Pinpoint the cell where the given text exists, returning its (X, Y) midpoint coordinate. 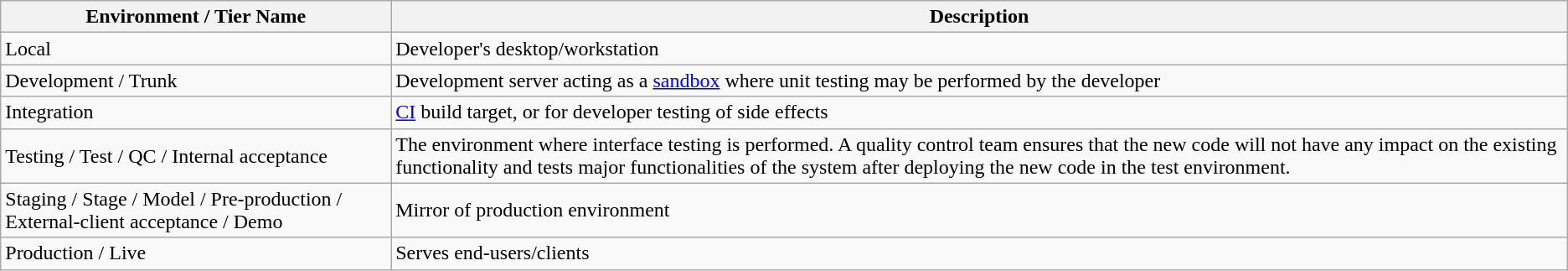
Staging / Stage / Model / Pre-production / External-client acceptance / Demo (196, 210)
Mirror of production environment (980, 210)
Serves end-users/clients (980, 253)
Production / Live (196, 253)
Local (196, 49)
Integration (196, 112)
Developer's desktop/workstation (980, 49)
CI build target, or for developer testing of side effects (980, 112)
Environment / Tier Name (196, 17)
Testing / Test / QC / Internal acceptance (196, 156)
Development server acting as a sandbox where unit testing may be performed by the developer (980, 81)
Description (980, 17)
Development / Trunk (196, 81)
